Identify which cell holds the provided text, then report its (x, y) central coordinate. 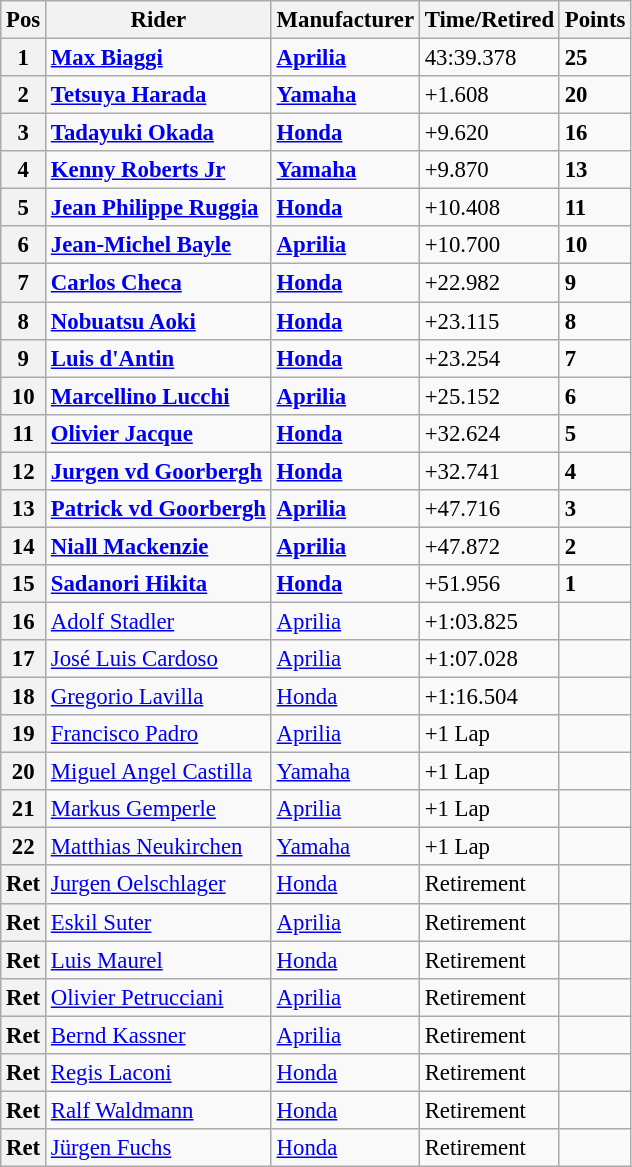
19 (24, 734)
Patrick vd Goorbergh (159, 509)
Olivier Jacque (159, 433)
Olivier Petrucciani (159, 997)
+25.152 (489, 396)
+10.408 (489, 208)
+10.700 (489, 245)
43:39.378 (489, 58)
Marcellino Lucchi (159, 396)
+1:07.028 (489, 659)
Eskil Suter (159, 922)
Markus Gemperle (159, 809)
+1:03.825 (489, 621)
Rider (159, 20)
25 (594, 58)
Tetsuya Harada (159, 95)
Jurgen vd Goorbergh (159, 471)
+32.741 (489, 471)
Carlos Checa (159, 283)
+23.254 (489, 358)
+47.872 (489, 546)
21 (24, 809)
+1.608 (489, 95)
Niall Mackenzie (159, 546)
Manufacturer (345, 20)
22 (24, 847)
José Luis Cardoso (159, 659)
Nobuatsu Aoki (159, 321)
Time/Retired (489, 20)
Gregorio Lavilla (159, 697)
Tadayuki Okada (159, 133)
+32.624 (489, 433)
Ralf Waldmann (159, 1110)
Kenny Roberts Jr (159, 170)
Miguel Angel Castilla (159, 772)
Pos (24, 20)
Jean-Michel Bayle (159, 245)
Points (594, 20)
Regis Laconi (159, 1073)
Bernd Kassner (159, 1035)
+51.956 (489, 584)
Max Biaggi (159, 58)
+1:16.504 (489, 697)
+9.870 (489, 170)
15 (24, 584)
+23.115 (489, 321)
Francisco Padro (159, 734)
Sadanori Hikita (159, 584)
Jean Philippe Ruggia (159, 208)
Adolf Stadler (159, 621)
17 (24, 659)
Luis Maurel (159, 960)
+22.982 (489, 283)
Jurgen Oelschlager (159, 885)
12 (24, 471)
14 (24, 546)
Jürgen Fuchs (159, 1148)
18 (24, 697)
+47.716 (489, 509)
Matthias Neukirchen (159, 847)
Luis d'Antin (159, 358)
+9.620 (489, 133)
